Search for the cell housing the specified text and yield its [x, y] center coordinate. 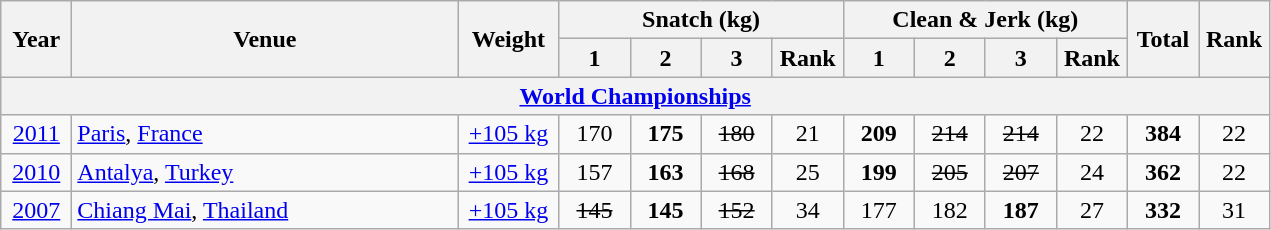
362 [1162, 172]
31 [1234, 210]
207 [1020, 172]
Weight [508, 39]
152 [736, 210]
Snatch (kg) [701, 20]
Paris, France [265, 134]
2010 [36, 172]
182 [950, 210]
384 [1162, 134]
168 [736, 172]
Antalya, Turkey [265, 172]
2007 [36, 210]
24 [1092, 172]
2011 [36, 134]
21 [808, 134]
Venue [265, 39]
25 [808, 172]
163 [666, 172]
Clean & Jerk (kg) [985, 20]
Total [1162, 39]
157 [594, 172]
177 [878, 210]
205 [950, 172]
34 [808, 210]
180 [736, 134]
332 [1162, 210]
Chiang Mai, Thailand [265, 210]
187 [1020, 210]
170 [594, 134]
199 [878, 172]
Year [36, 39]
209 [878, 134]
World Championships [636, 96]
175 [666, 134]
27 [1092, 210]
